Detect which cell encompasses the target text, then output its (x, y) center coordinate. 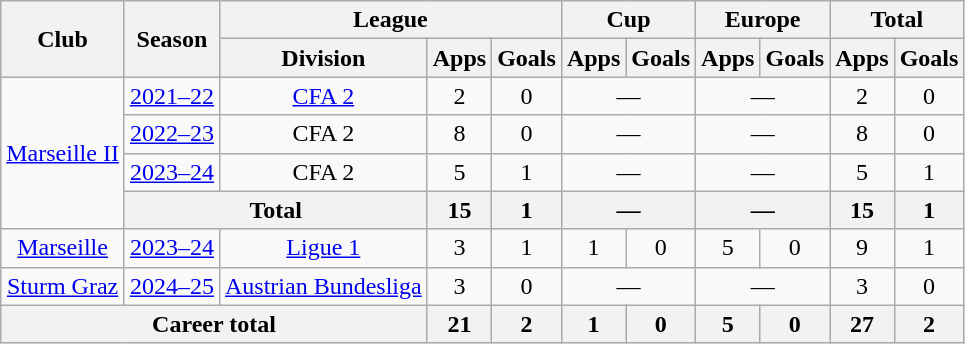
9 (862, 248)
Division (323, 58)
2021–22 (172, 96)
League (390, 20)
27 (862, 324)
Season (172, 39)
Sturm Graz (63, 286)
Austrian Bundesliga (323, 286)
Ligue 1 (323, 248)
Europe (763, 20)
21 (459, 324)
Club (63, 39)
Cup (628, 20)
2024–25 (172, 286)
Marseille (63, 248)
Career total (214, 324)
2022–23 (172, 134)
Marseille II (63, 153)
